Output the [x, y] coordinate of the center of the cell containing the given text.  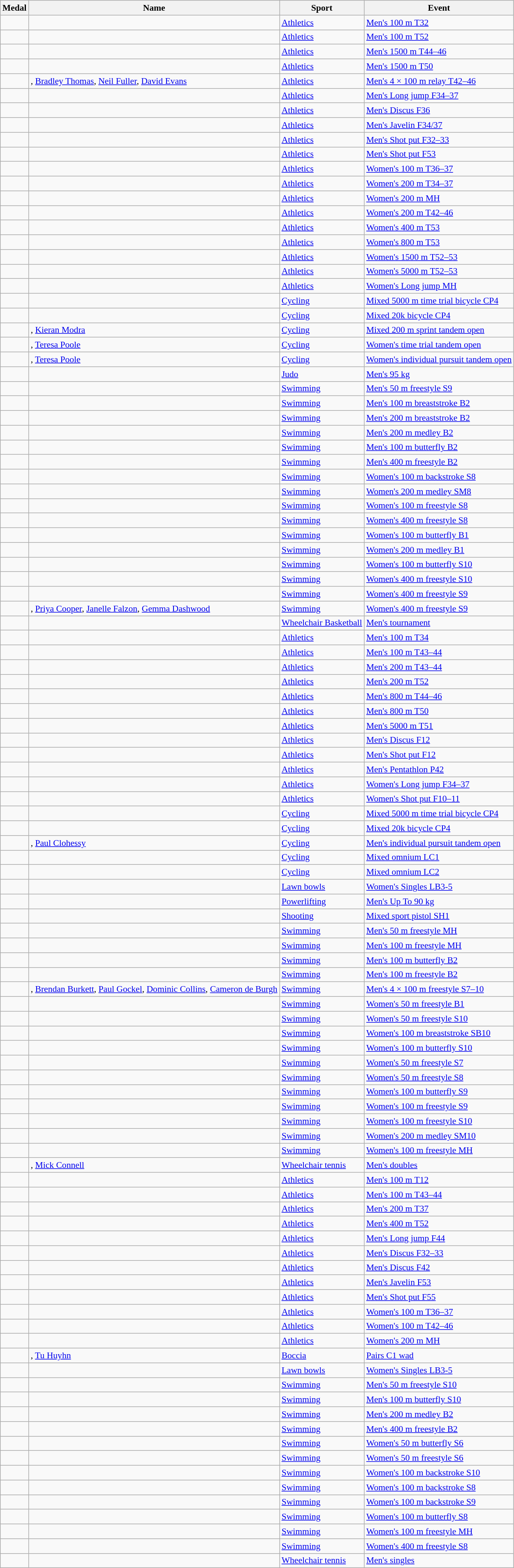
Name [154, 8]
Women's 200 m medley SM8 [439, 491]
Men's Discus F36 [439, 111]
Men's 4 × 100 m relay T42–46 [439, 81]
Men's Shot put F55 [439, 1297]
Powerlifting [322, 901]
, Bradley Thomas, Neil Fuller, David Evans [154, 81]
, Tu Huyhn [154, 1356]
Women's 200 m medley B1 [439, 550]
Men's 200 m T52 [439, 682]
Women's 5000 m T52–53 [439, 271]
Women's 1500 m T52–53 [439, 257]
Women's 400 m freestyle S10 [439, 579]
Men's 5000 m T51 [439, 726]
Men's Shot put F32–33 [439, 140]
Women's 100 m butterfly S9 [439, 1092]
Pairs C1 wad [439, 1356]
Men's 100 m freestyle MH [439, 945]
Women's 100 m butterfly S8 [439, 1517]
Men's Javelin F34/37 [439, 125]
Women's individual pursuit tandem open [439, 359]
Mixed sport pistol SH1 [439, 916]
Medal [15, 8]
Women's 100 m backstroke S9 [439, 1502]
Men's 100 m breaststroke B2 [439, 403]
Men's 200 m T37 [439, 1209]
Men's 100 m T52 [439, 37]
Men's Javelin F53 [439, 1283]
Men's 100 m T32 [439, 23]
Mixed 200 m sprint tandem open [439, 330]
Women's 100 m freestyle S8 [439, 506]
Men's 95 kg [439, 374]
Women's 50 m freestyle S6 [439, 1458]
Women's Long jump MH [439, 286]
Men's Discus F42 [439, 1268]
Women's 200 m T42–46 [439, 213]
Men's Discus F12 [439, 740]
Women's 50 m freestyle S10 [439, 1019]
Men's 800 m T50 [439, 711]
Boccia [322, 1356]
Men's 1500 m T50 [439, 67]
Women's 100 m breaststroke SB10 [439, 1033]
Men's 100 m T12 [439, 1180]
Women's 100 m freestyle S9 [439, 1107]
Men's 800 m T44–46 [439, 697]
Men's Long jump F34–37 [439, 96]
Men's 400 m T52 [439, 1224]
, Mick Connell [154, 1165]
Mixed omnium LC1 [439, 857]
Women's 50 m freestyle B1 [439, 1004]
, Paul Clohessy [154, 843]
Men's Shot put F12 [439, 755]
Women's 400 m T53 [439, 228]
Women's Long jump F34–37 [439, 784]
Men's Discus F32–33 [439, 1253]
Women's 100 m freestyle S10 [439, 1121]
Men's 100 m freestyle B2 [439, 975]
, Kieran Modra [154, 330]
Men's singles [439, 1561]
Men's 1500 m T44–46 [439, 52]
Sport [322, 8]
Judo [322, 374]
, Priya Cooper, Janelle Falzon, Gemma Dashwood [154, 609]
Women's 200 m medley SM10 [439, 1136]
Women's 200 m T34–37 [439, 184]
Women's 100 m T42–46 [439, 1326]
Men's Long jump F44 [439, 1239]
Men's Up To 90 kg [439, 901]
Men's Pentathlon P42 [439, 770]
Women's 50 m freestyle S7 [439, 1063]
Men's Shot put F53 [439, 154]
Men's individual pursuit tandem open [439, 843]
Wheelchair Basketball [322, 623]
Men's doubles [439, 1165]
Women's 100 m butterfly B1 [439, 535]
Women's 100 m backstroke S10 [439, 1473]
Men's 100 m T34 [439, 638]
Men's 50 m freestyle MH [439, 931]
Mixed omnium LC2 [439, 872]
Men's 200 m breaststroke B2 [439, 418]
Women's 50 m freestyle S8 [439, 1077]
Women's Shot put F10–11 [439, 799]
Women's 50 m butterfly S6 [439, 1443]
Men's 50 m freestyle S10 [439, 1385]
Men's 4 × 100 m freestyle S7–10 [439, 989]
Event [439, 8]
Men's tournament [439, 623]
Shooting [322, 916]
Women's time trial tandem open [439, 345]
Women's 800 m T53 [439, 242]
Men's 50 m freestyle S9 [439, 389]
Men's 200 m T43–44 [439, 667]
, Brendan Burkett, Paul Gockel, Dominic Collins, Cameron de Burgh [154, 989]
Men's 100 m butterfly S10 [439, 1400]
